Determine the (X, Y) coordinate at the center of the cell enclosing the given text.  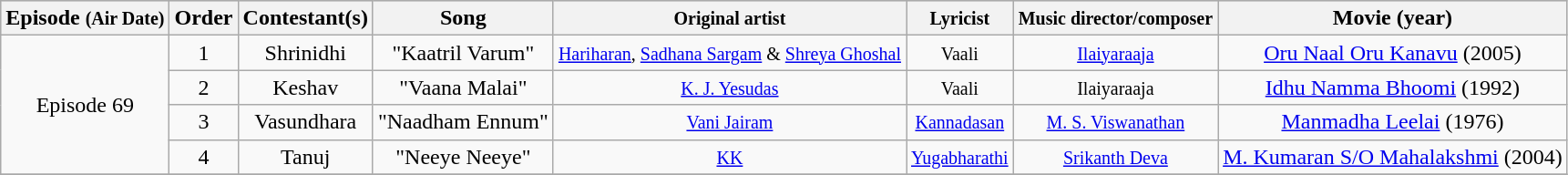
4 (204, 157)
Contestant(s) (305, 18)
Tanuj (305, 157)
M. Kumaran S/O Mahalakshmi (2004) (1393, 157)
KK (729, 157)
Movie (year) (1393, 18)
Idhu Namma Bhoomi (1992) (1393, 87)
Vani Jairam (729, 122)
"Neeye Neeye" (463, 157)
Manmadha Leelai (1976) (1393, 122)
Kannadasan (959, 122)
Srikanth Deva (1115, 157)
Keshav (305, 87)
Hariharan, Sadhana Sargam & Shreya Ghoshal (729, 53)
"Naadham Ennum" (463, 122)
Music director/composer (1115, 18)
2 (204, 87)
Order (204, 18)
Episode 69 (86, 105)
Oru Naal Oru Kanavu (2005) (1393, 53)
K. J. Yesudas (729, 87)
Vasundhara (305, 122)
Song (463, 18)
Yugabharathi (959, 157)
Original artist (729, 18)
1 (204, 53)
"Kaatril Varum" (463, 53)
Shrinidhi (305, 53)
Episode (Air Date) (86, 18)
Lyricist (959, 18)
3 (204, 122)
"Vaana Malai" (463, 87)
M. S. Viswanathan (1115, 122)
